Return (X, Y) of the center of cell containing provided text 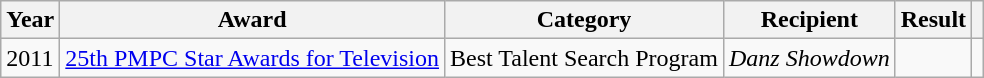
Category (584, 20)
Year (30, 20)
Recipient (809, 20)
Award (252, 20)
2011 (30, 58)
Danz Showdown (809, 58)
Best Talent Search Program (584, 58)
Result (933, 20)
25th PMPC Star Awards for Television (252, 58)
